Capture the cell that displays the provided text and extract its (x, y) central coordinate. 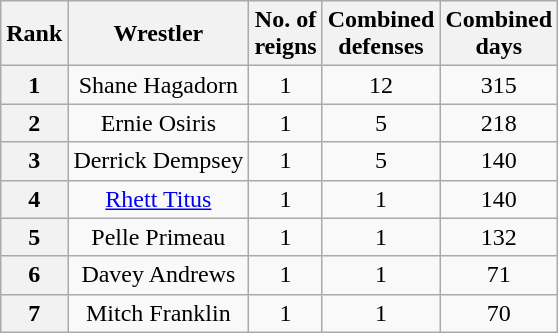
Ernie Osiris (158, 123)
Wrestler (158, 34)
4 (34, 199)
Combineddays (499, 34)
Rhett Titus (158, 199)
71 (499, 275)
132 (499, 237)
3 (34, 161)
6 (34, 275)
Pelle Primeau (158, 237)
No. ofreigns (286, 34)
2 (34, 123)
315 (499, 85)
12 (381, 85)
Combineddefenses (381, 34)
218 (499, 123)
7 (34, 313)
Rank (34, 34)
Davey Andrews (158, 275)
Shane Hagadorn (158, 85)
Derrick Dempsey (158, 161)
Mitch Franklin (158, 313)
70 (499, 313)
